Scan for the cell matching the given text and deliver its (X, Y) coordinate at center. 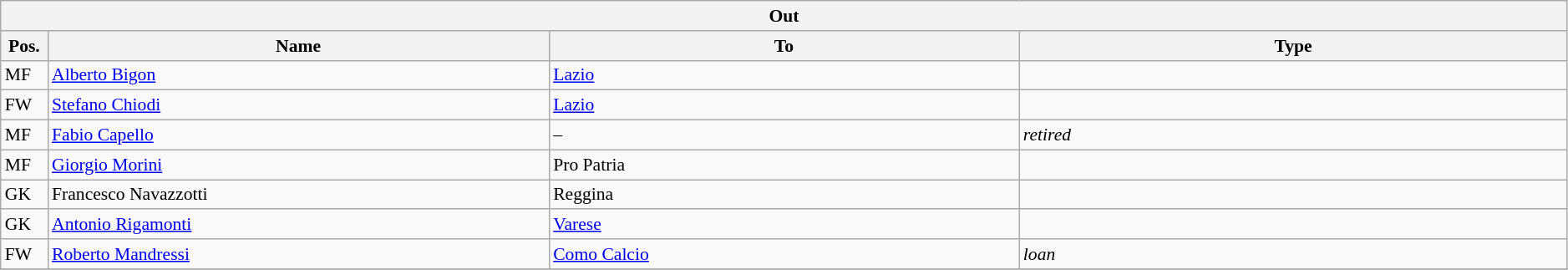
Type (1293, 46)
Name (298, 46)
Alberto Bigon (298, 75)
loan (1293, 254)
Varese (784, 225)
Pos. (24, 46)
Stefano Chiodi (298, 105)
Giorgio Morini (298, 165)
Francesco Navazzotti (298, 195)
Roberto Mandressi (298, 254)
Fabio Capello (298, 135)
Antonio Rigamonti (298, 225)
Out (784, 16)
To (784, 46)
– (784, 135)
Como Calcio (784, 254)
retired (1293, 135)
Reggina (784, 195)
Pro Patria (784, 165)
